Scan for the cell matching the given text and deliver its [X, Y] coordinate at center. 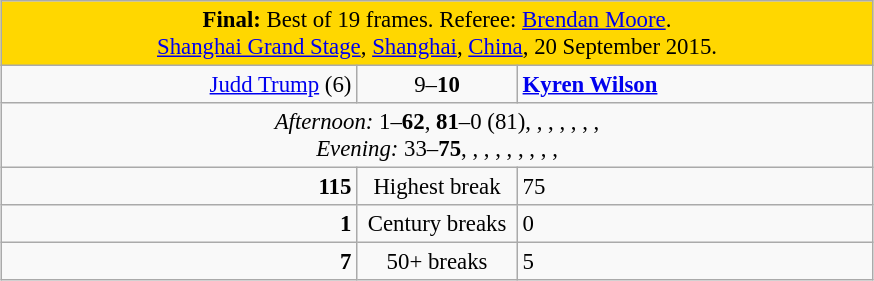
50+ breaks [438, 262]
5 [695, 262]
Kyren Wilson [695, 85]
9–10 [438, 85]
0 [695, 224]
115 [179, 187]
Final: Best of 19 frames. Referee: Brendan Moore.Shanghai Grand Stage, Shanghai, China, 20 September 2015. [437, 34]
Afternoon: 1–62, 81–0 (81), , , , , , , Evening: 33–75, , , , , , , , , [437, 136]
Century breaks [438, 224]
Judd Trump (6) [179, 85]
7 [179, 262]
75 [695, 187]
Highest break [438, 187]
1 [179, 224]
